Output the (X, Y) coordinate of the center of the cell containing the given text.  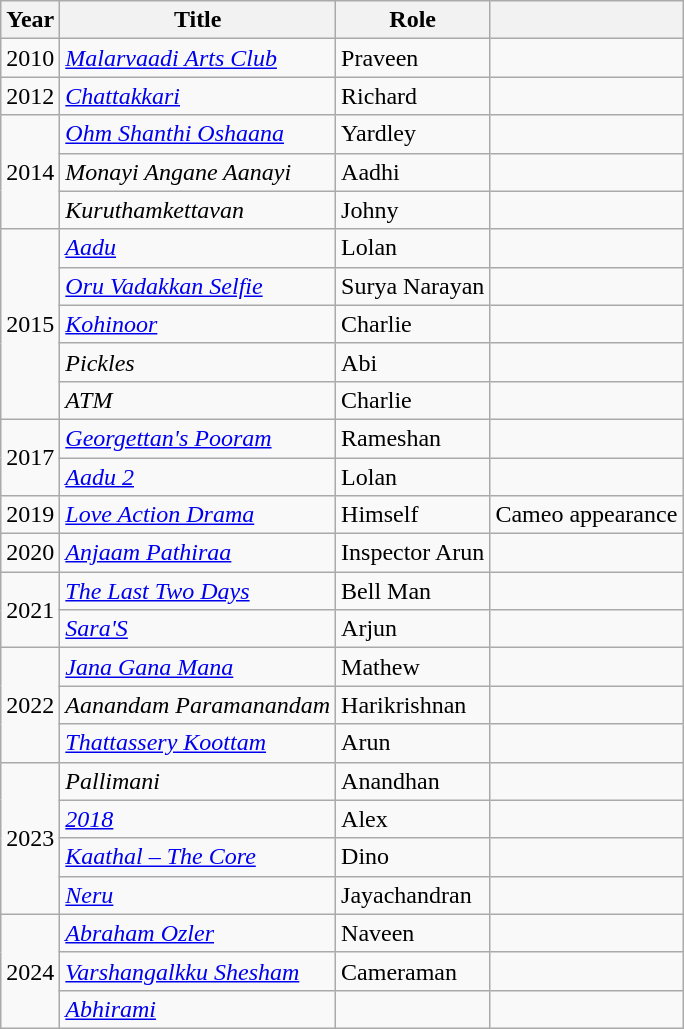
Aadu 2 (198, 477)
Anjaam Pathiraa (198, 553)
2024 (30, 971)
Aadu (198, 248)
Pickles (198, 362)
2017 (30, 457)
Arun (413, 743)
Chattakkari (198, 96)
Jana Gana Mana (198, 667)
Dino (413, 857)
Rameshan (413, 438)
Kaathal – The Core (198, 857)
Cameraman (413, 971)
Year (30, 20)
Jayachandran (413, 895)
2022 (30, 705)
2015 (30, 324)
Kuruthamkettavan (198, 210)
2012 (30, 96)
Ohm Shanthi Oshaana (198, 134)
2020 (30, 553)
Oru Vadakkan Selfie (198, 286)
Praveen (413, 58)
Role (413, 20)
Surya Narayan (413, 286)
Cameo appearance (586, 515)
Monayi Angane Aanayi (198, 172)
Arjun (413, 629)
Pallimani (198, 781)
2010 (30, 58)
Inspector Arun (413, 553)
2018 (198, 819)
Harikrishnan (413, 705)
2014 (30, 172)
Georgettan's Pooram (198, 438)
Abhirami (198, 1009)
2019 (30, 515)
Thattassery Koottam (198, 743)
Himself (413, 515)
Title (198, 20)
Richard (413, 96)
2023 (30, 838)
Aadhi (413, 172)
Sara'S (198, 629)
ATM (198, 400)
Anandhan (413, 781)
The Last Two Days (198, 591)
Alex (413, 819)
2021 (30, 610)
Mathew (413, 667)
Love Action Drama (198, 515)
Malarvaadi Arts Club (198, 58)
Kohinoor (198, 324)
Johny (413, 210)
Neru (198, 895)
Aanandam Paramanandam (198, 705)
Naveen (413, 933)
Varshangalkku Shesham (198, 971)
Abraham Ozler (198, 933)
Abi (413, 362)
Yardley (413, 134)
Bell Man (413, 591)
